Return the (x, y) coordinate for the center point of the cell that contains the specified text.  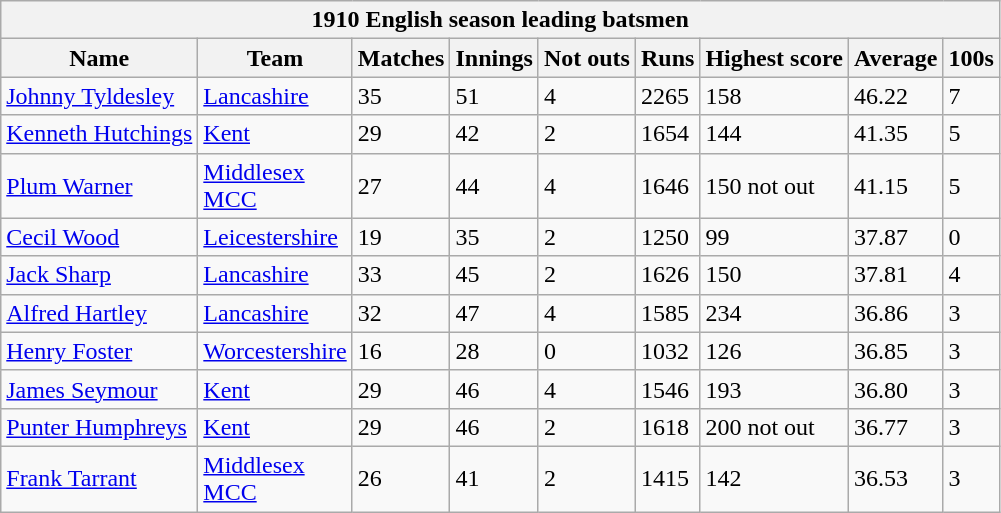
Cecil Wood (100, 237)
1910 English season leading batsmen (500, 20)
33 (401, 275)
41.15 (896, 186)
1032 (667, 351)
36.80 (896, 389)
150 not out (774, 186)
47 (494, 313)
Henry Foster (100, 351)
46.22 (896, 96)
193 (774, 389)
26 (401, 478)
37.87 (896, 237)
45 (494, 275)
28 (494, 351)
142 (774, 478)
36.86 (896, 313)
Not outs (586, 58)
234 (774, 313)
Runs (667, 58)
1585 (667, 313)
36.85 (896, 351)
1546 (667, 389)
44 (494, 186)
32 (401, 313)
Name (100, 58)
100s (971, 58)
Average (896, 58)
Jack Sharp (100, 275)
Frank Tarrant (100, 478)
99 (774, 237)
Kenneth Hutchings (100, 134)
Innings (494, 58)
Johnny Tyldesley (100, 96)
1654 (667, 134)
Highest score (774, 58)
27 (401, 186)
2265 (667, 96)
1646 (667, 186)
41 (494, 478)
42 (494, 134)
Leicestershire (275, 237)
Plum Warner (100, 186)
51 (494, 96)
7 (971, 96)
1250 (667, 237)
16 (401, 351)
19 (401, 237)
Punter Humphreys (100, 427)
150 (774, 275)
158 (774, 96)
36.53 (896, 478)
Team (275, 58)
Worcestershire (275, 351)
37.81 (896, 275)
1618 (667, 427)
1626 (667, 275)
36.77 (896, 427)
200 not out (774, 427)
James Seymour (100, 389)
126 (774, 351)
Alfred Hartley (100, 313)
1415 (667, 478)
144 (774, 134)
Matches (401, 58)
41.35 (896, 134)
